For the text-containing cell, return its midpoint in [X, Y] coordinate format. 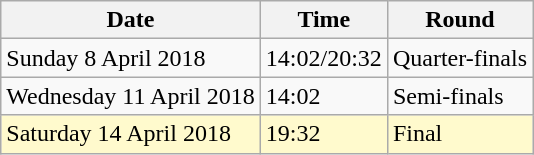
Round [460, 20]
Sunday 8 April 2018 [131, 58]
14:02 [324, 96]
14:02/20:32 [324, 58]
Time [324, 20]
Quarter-finals [460, 58]
Saturday 14 April 2018 [131, 134]
Wednesday 11 April 2018 [131, 96]
Date [131, 20]
19:32 [324, 134]
Final [460, 134]
Semi-finals [460, 96]
